Detect which cell encompasses the target text, then output its (X, Y) center coordinate. 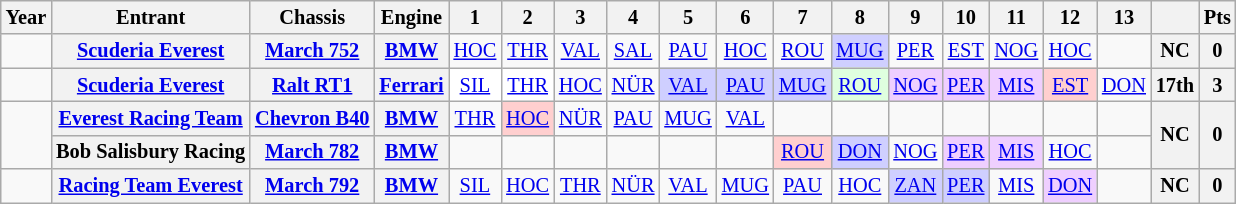
5 (688, 17)
2 (528, 17)
6 (746, 17)
SAL (634, 51)
March 792 (312, 186)
13 (1124, 17)
Racing Team Everest (150, 186)
7 (802, 17)
9 (915, 17)
12 (1070, 17)
Chassis (312, 17)
Everest Racing Team (150, 118)
Pts (1218, 17)
Engine (411, 17)
8 (860, 17)
March 782 (312, 152)
March 752 (312, 51)
Ferrari (411, 85)
10 (966, 17)
ZAN (915, 186)
Chevron B40 (312, 118)
Bob Salisbury Racing (150, 152)
1 (476, 17)
17th (1175, 85)
Year (26, 17)
11 (1016, 17)
Ralt RT1 (312, 85)
Entrant (150, 17)
4 (634, 17)
